For the text-containing cell, return its midpoint in [x, y] coordinate format. 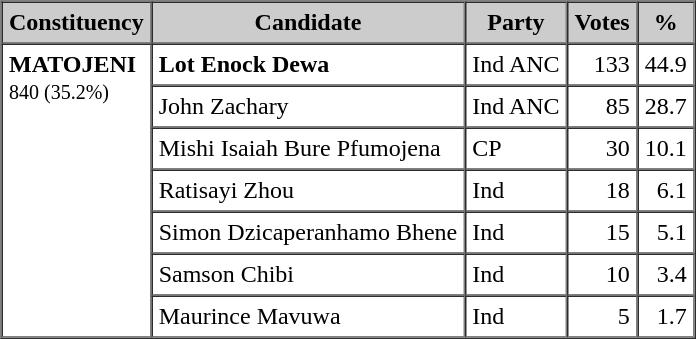
15 [602, 233]
Party [516, 23]
Constituency [77, 23]
1.7 [666, 317]
3.4 [666, 275]
Maurince Mavuwa [308, 317]
44.9 [666, 65]
133 [602, 65]
Simon Dzicaperanhamo Bhene [308, 233]
10.1 [666, 149]
6.1 [666, 191]
Mishi Isaiah Bure Pfumojena [308, 149]
5.1 [666, 233]
5 [602, 317]
18 [602, 191]
Votes [602, 23]
85 [602, 107]
Lot Enock Dewa [308, 65]
MATOJENI840 (35.2%) [77, 191]
John Zachary [308, 107]
30 [602, 149]
10 [602, 275]
Ratisayi Zhou [308, 191]
% [666, 23]
28.7 [666, 107]
Candidate [308, 23]
Samson Chibi [308, 275]
CP [516, 149]
